Provide the (X, Y) coordinate of the cell's center where the given text is located.  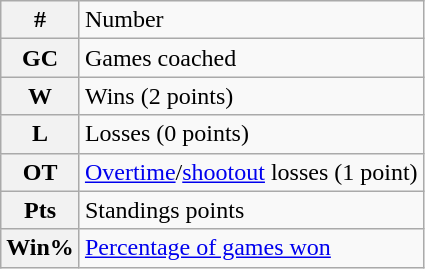
Losses (0 points) (251, 134)
Standings points (251, 210)
Games coached (251, 58)
# (40, 20)
Overtime/shootout losses (1 point) (251, 172)
Number (251, 20)
W (40, 96)
L (40, 134)
OT (40, 172)
Percentage of games won (251, 248)
Wins (2 points) (251, 96)
GC (40, 58)
Win% (40, 248)
Pts (40, 210)
